Provide the [X, Y] coordinate of the cell's center where the given text is located.  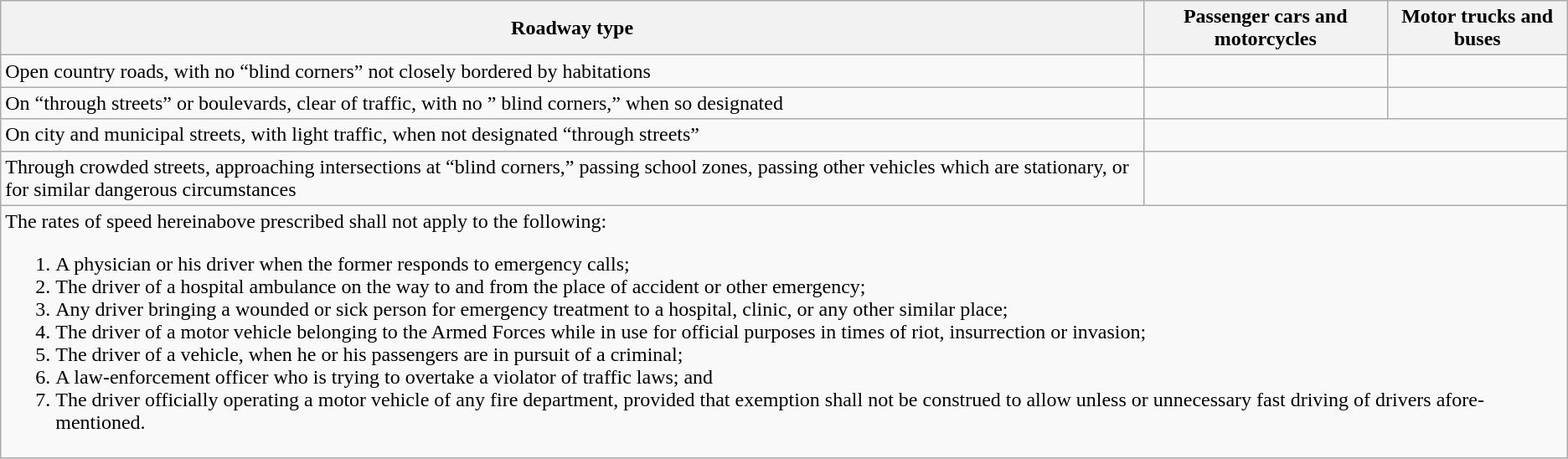
Passenger cars and motorcycles [1265, 28]
Motor trucks and buses [1478, 28]
Roadway type [573, 28]
On city and municipal streets, with light traffic, when not designated “through streets” [573, 135]
On “through streets” or boulevards, clear of traffic, with no ” blind corners,” when so designated [573, 103]
Open country roads, with no “blind corners” not closely bordered by habitations [573, 71]
